Return (X, Y) of the center of cell containing provided text 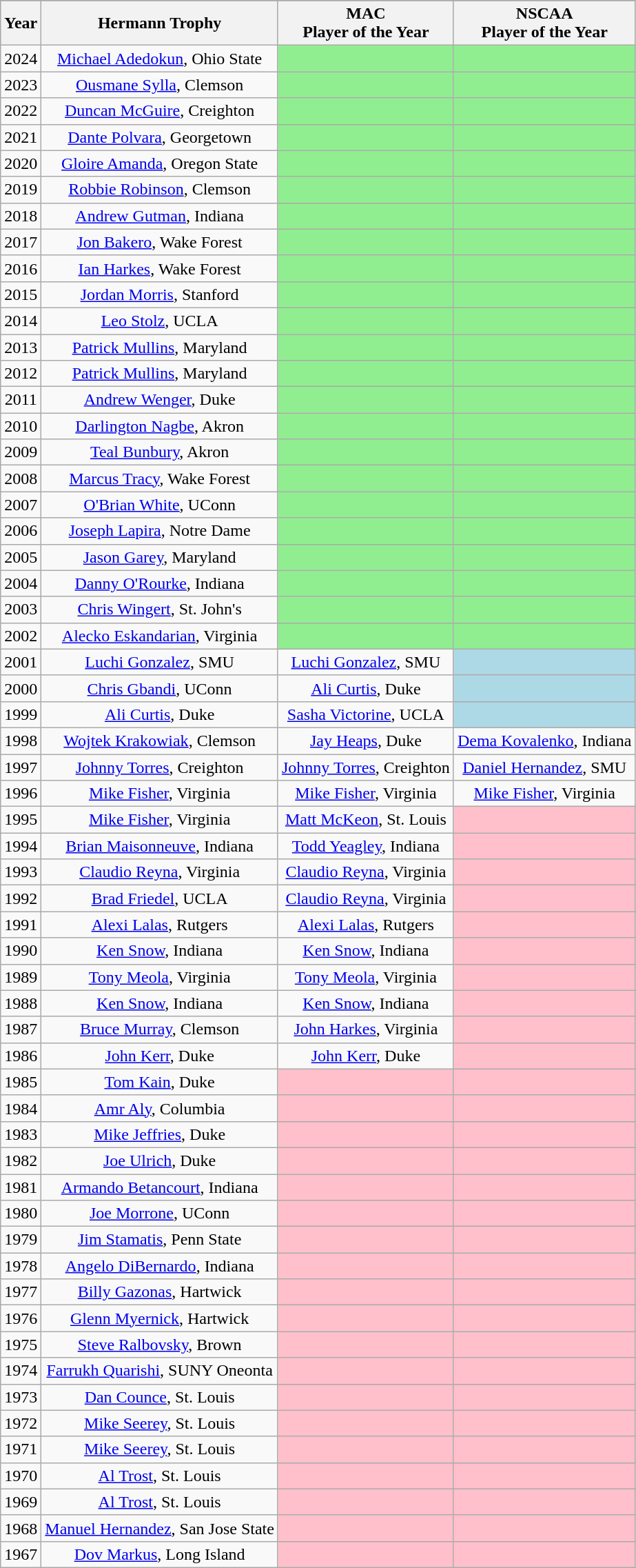
Darlington Nagbe, Akron (160, 426)
2024 (21, 59)
2014 (21, 321)
Wojtek Krakowiak, Clemson (160, 741)
Jason Garey, Maryland (160, 557)
1967 (21, 1554)
1980 (21, 1214)
2013 (21, 347)
Joe Morrone, UConn (160, 1214)
Gloire Amanda, Oregon State (160, 163)
Leo Stolz, UCLA (160, 321)
1995 (21, 820)
Farrukh Quarishi, SUNY Oneonta (160, 1371)
1977 (21, 1292)
1969 (21, 1502)
Tom Kain, Duke (160, 1082)
Dema Kovalenko, Indiana (544, 741)
1983 (21, 1134)
1979 (21, 1240)
1994 (21, 846)
2007 (21, 505)
1999 (21, 714)
Jay Heaps, Duke (365, 741)
1991 (21, 925)
1990 (21, 951)
Andrew Wenger, Duke (160, 400)
Jon Bakero, Wake Forest (160, 242)
Armando Betancourt, Indiana (160, 1187)
Ian Harkes, Wake Forest (160, 268)
2020 (21, 163)
NSCAAPlayer of the Year (544, 23)
1975 (21, 1345)
1981 (21, 1187)
Brian Maisonneuve, Indiana (160, 846)
Manuel Hernandez, San Jose State (160, 1528)
Joseph Lapira, Notre Dame (160, 531)
Dante Polvara, Georgetown (160, 137)
Steve Ralbovsky, Brown (160, 1345)
2004 (21, 583)
2018 (21, 216)
Marcus Tracy, Wake Forest (160, 479)
1992 (21, 898)
2022 (21, 111)
2019 (21, 190)
Hermann Trophy (160, 23)
1982 (21, 1160)
Daniel Hernandez, SMU (544, 767)
1987 (21, 1029)
Danny O'Rourke, Indiana (160, 583)
Jim Stamatis, Penn State (160, 1240)
Alecko Eskandarian, Virginia (160, 636)
1998 (21, 741)
2010 (21, 426)
Michael Adedokun, Ohio State (160, 59)
Todd Yeagley, Indiana (365, 846)
Billy Gazonas, Hartwick (160, 1292)
Brad Friedel, UCLA (160, 898)
2017 (21, 242)
Joe Ulrich, Duke (160, 1160)
2001 (21, 662)
1997 (21, 767)
Amr Aly, Columbia (160, 1108)
1972 (21, 1423)
2023 (21, 85)
2000 (21, 688)
1971 (21, 1449)
Jordan Morris, Stanford (160, 294)
Ousmane Sylla, Clemson (160, 85)
O'Brian White, UConn (160, 505)
2011 (21, 400)
Angelo DiBernardo, Indiana (160, 1266)
1993 (21, 872)
1984 (21, 1108)
1974 (21, 1371)
1970 (21, 1476)
2009 (21, 452)
1986 (21, 1056)
Dov Markus, Long Island (160, 1554)
Chris Wingert, St. John's (160, 610)
Mike Jeffries, Duke (160, 1134)
2008 (21, 479)
2016 (21, 268)
2005 (21, 557)
1989 (21, 977)
1973 (21, 1397)
Year (21, 23)
2002 (21, 636)
2003 (21, 610)
John Harkes, Virginia (365, 1029)
Duncan McGuire, Creighton (160, 111)
Sasha Victorine, UCLA (365, 714)
1985 (21, 1082)
Robbie Robinson, Clemson (160, 190)
Teal Bunbury, Akron (160, 452)
Matt McKeon, St. Louis (365, 820)
Bruce Murray, Clemson (160, 1029)
Dan Counce, St. Louis (160, 1397)
1988 (21, 1003)
1976 (21, 1318)
MACPlayer of the Year (365, 23)
Chris Gbandi, UConn (160, 688)
1996 (21, 794)
2006 (21, 531)
2021 (21, 137)
1968 (21, 1528)
Andrew Gutman, Indiana (160, 216)
Glenn Myernick, Hartwick (160, 1318)
2012 (21, 374)
1978 (21, 1266)
2015 (21, 294)
